Extract the (X, Y) coordinate from the center of the cell holding the provided text.  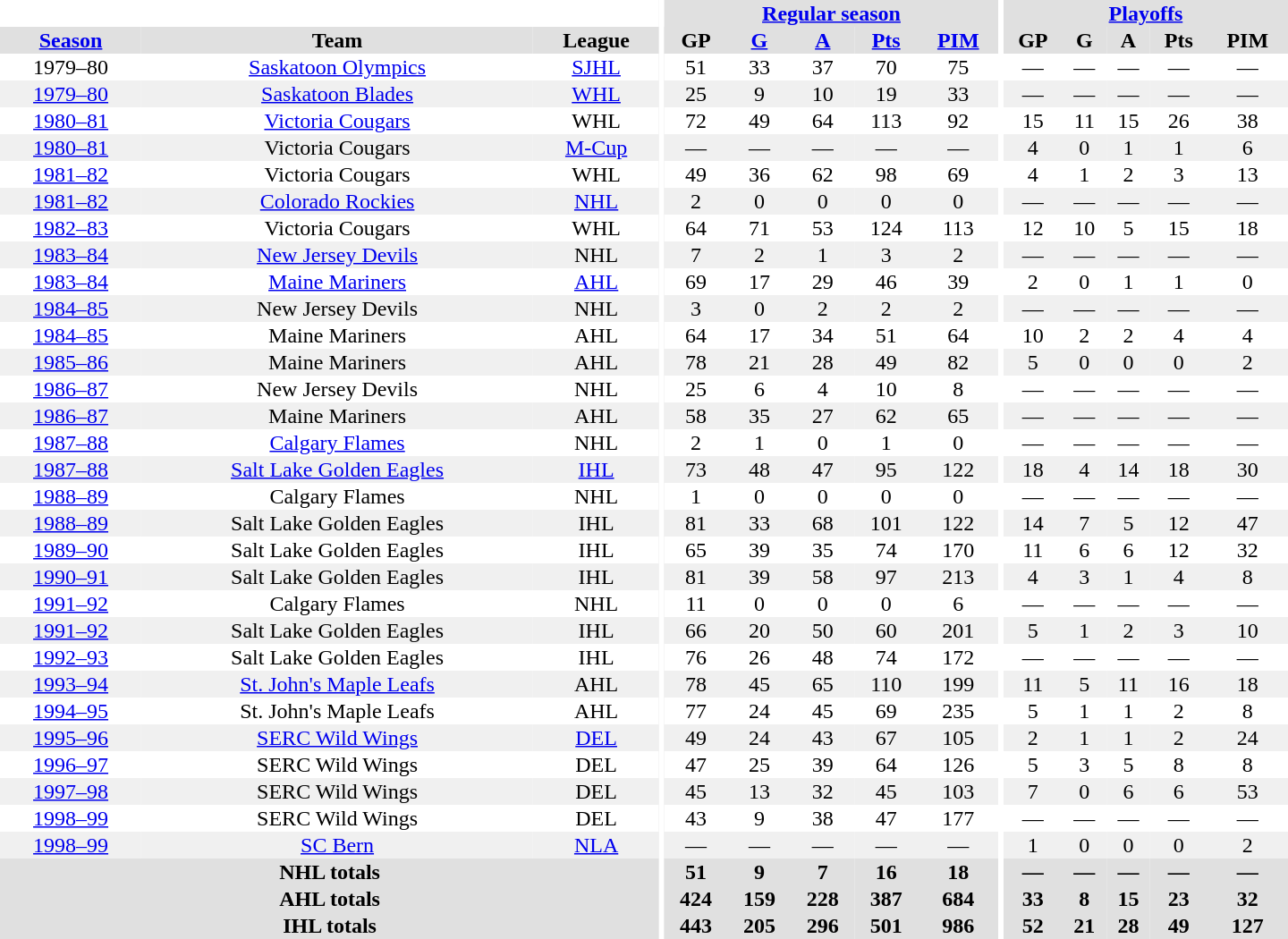
70 (885, 67)
36 (758, 174)
205 (758, 926)
30 (1248, 469)
387 (885, 899)
1989–90 (71, 550)
296 (823, 926)
AHL totals (329, 899)
103 (958, 791)
68 (823, 523)
159 (758, 899)
Team (337, 40)
124 (885, 228)
986 (958, 926)
1995–96 (71, 738)
75 (958, 67)
199 (958, 684)
73 (696, 469)
1994–95 (71, 711)
127 (1248, 926)
1990–91 (71, 577)
95 (885, 469)
NLA (596, 845)
92 (958, 121)
72 (696, 121)
M-Cup (596, 148)
50 (823, 630)
501 (885, 926)
Regular season (832, 13)
67 (885, 738)
177 (958, 818)
126 (958, 765)
27 (823, 416)
1985–86 (71, 362)
172 (958, 657)
1996–97 (71, 765)
97 (885, 577)
37 (823, 67)
Saskatoon Olympics (337, 67)
213 (958, 577)
110 (885, 684)
SC Bern (337, 845)
443 (696, 926)
SJHL (596, 67)
98 (885, 174)
60 (885, 630)
235 (958, 711)
71 (758, 228)
34 (823, 335)
76 (696, 657)
105 (958, 738)
Colorado Rockies (337, 201)
Season (71, 40)
1993–94 (71, 684)
1997–98 (71, 791)
52 (1033, 926)
66 (696, 630)
23 (1179, 899)
1982–83 (71, 228)
77 (696, 711)
IHL totals (329, 926)
82 (958, 362)
29 (823, 282)
NHL totals (329, 872)
228 (823, 899)
Playoffs (1146, 13)
170 (958, 550)
1992–93 (71, 657)
19 (885, 94)
20 (758, 630)
101 (885, 523)
684 (958, 899)
League (596, 40)
424 (696, 899)
Saskatoon Blades (337, 94)
201 (958, 630)
46 (885, 282)
